Locate the cell with the specified text and output its [x, y] center coordinate. 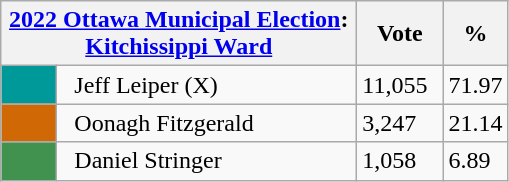
Vote [400, 34]
71.97 [476, 85]
Oonagh Fitzgerald [207, 123]
1,058 [400, 161]
21.14 [476, 123]
11,055 [400, 85]
6.89 [476, 161]
Jeff Leiper (X) [207, 85]
Daniel Stringer [207, 161]
2022 Ottawa Municipal Election: Kitchissippi Ward [179, 34]
3,247 [400, 123]
% [476, 34]
